Determine the (x, y) coordinate at the center of the cell enclosing the given text.  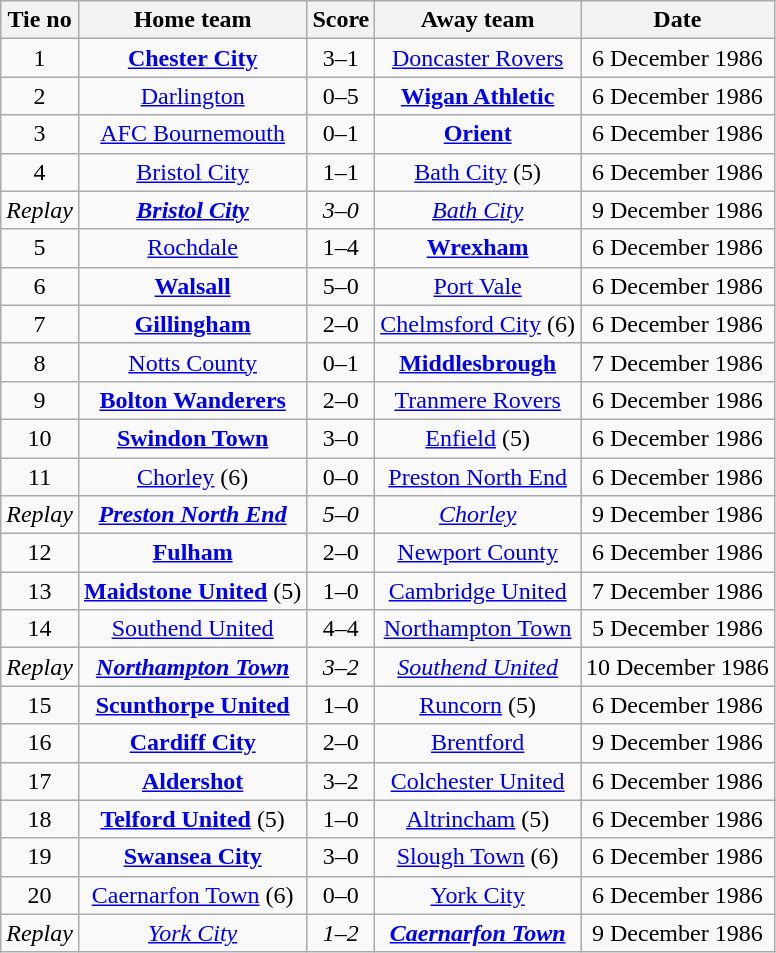
Swindon Town (192, 438)
Chester City (192, 58)
Bath City (478, 210)
Maidstone United (5) (192, 591)
Port Vale (478, 286)
Rochdale (192, 248)
Runcorn (5) (478, 705)
18 (40, 819)
Notts County (192, 362)
3 (40, 134)
Caernarfon Town (6) (192, 895)
11 (40, 477)
0–5 (341, 96)
4 (40, 172)
2 (40, 96)
20 (40, 895)
Wrexham (478, 248)
Doncaster Rovers (478, 58)
Tranmere Rovers (478, 400)
19 (40, 857)
Telford United (5) (192, 819)
8 (40, 362)
Walsall (192, 286)
AFC Bournemouth (192, 134)
1–1 (341, 172)
Cardiff City (192, 743)
Orient (478, 134)
Chorley (6) (192, 477)
1–4 (341, 248)
Brentford (478, 743)
Wigan Athletic (478, 96)
Chorley (478, 515)
15 (40, 705)
Middlesbrough (478, 362)
12 (40, 553)
Home team (192, 20)
Darlington (192, 96)
Tie no (40, 20)
1 (40, 58)
9 (40, 400)
7 (40, 324)
Caernarfon Town (478, 933)
Away team (478, 20)
6 (40, 286)
Score (341, 20)
Date (677, 20)
Bath City (5) (478, 172)
Swansea City (192, 857)
16 (40, 743)
Scunthorpe United (192, 705)
Newport County (478, 553)
Slough Town (6) (478, 857)
Chelmsford City (6) (478, 324)
Bolton Wanderers (192, 400)
3–1 (341, 58)
Aldershot (192, 781)
Colchester United (478, 781)
10 (40, 438)
4–4 (341, 629)
Enfield (5) (478, 438)
Fulham (192, 553)
Altrincham (5) (478, 819)
14 (40, 629)
1–2 (341, 933)
5 (40, 248)
5 December 1986 (677, 629)
Gillingham (192, 324)
Cambridge United (478, 591)
13 (40, 591)
10 December 1986 (677, 667)
17 (40, 781)
